Provide the (X, Y) coordinate of the cell's center where the given text is located.  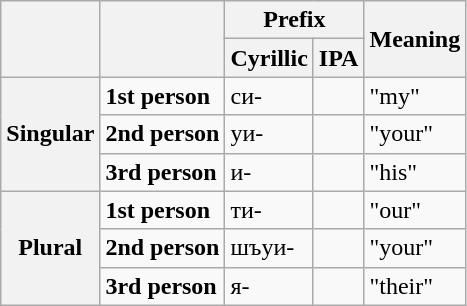
шъуи- (269, 248)
и- (269, 172)
си- (269, 96)
Meaning (415, 39)
Cyrillic (269, 58)
IPA (338, 58)
"my" (415, 96)
Plural (50, 248)
я- (269, 286)
уи- (269, 134)
ти- (269, 210)
Prefix (294, 20)
"his" (415, 172)
"our" (415, 210)
Singular (50, 134)
"their" (415, 286)
